Determine the (X, Y) coordinate at the center of the cell enclosing the given text.  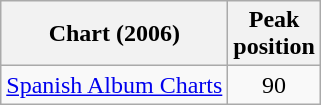
Chart (2006) (114, 34)
Peakposition (274, 34)
Spanish Album Charts (114, 85)
90 (274, 85)
